Find where the given text appears and provide that cell's center as [X, Y] coordinate. 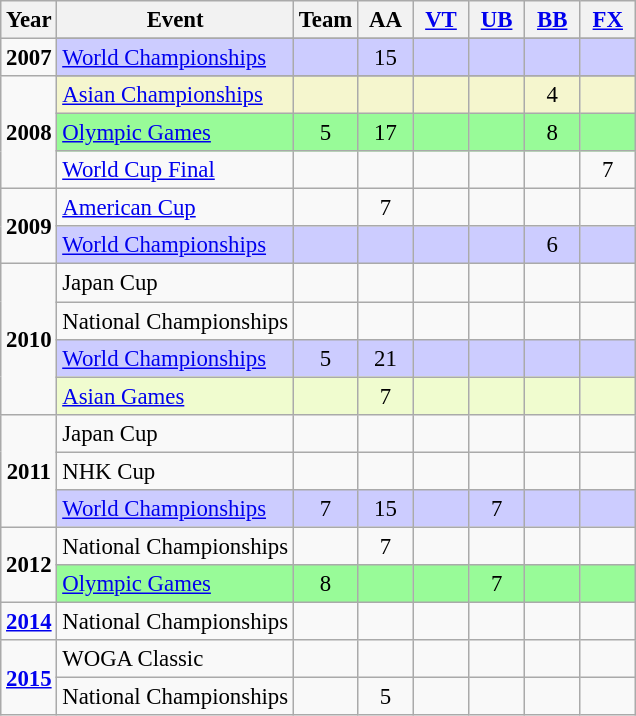
2007 [29, 58]
2014 [29, 621]
World Cup Final [176, 170]
FX [608, 20]
2008 [29, 132]
2010 [29, 339]
VT [441, 20]
Team [325, 20]
21 [386, 358]
2009 [29, 226]
Asian Games [176, 396]
American Cup [176, 208]
UB [497, 20]
2011 [29, 470]
AA [386, 20]
2015 [29, 678]
BB [552, 20]
2012 [29, 564]
17 [386, 133]
4 [552, 95]
Asian Championships [176, 95]
Event [176, 20]
6 [552, 245]
Year [29, 20]
NHK Cup [176, 471]
WOGA Classic [176, 659]
